Scan for the cell matching the given text and deliver its [X, Y] coordinate at center. 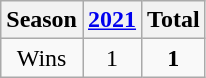
Wins [42, 58]
Total [174, 20]
2021 [112, 20]
Season [42, 20]
